For the text-containing cell, return its midpoint in (X, Y) coordinate format. 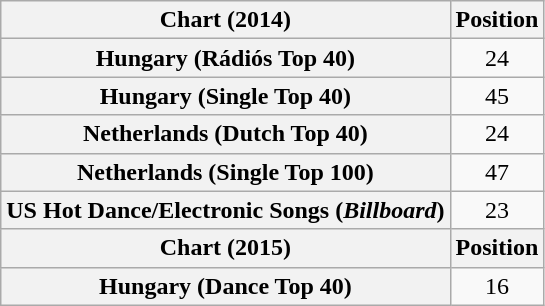
US Hot Dance/Electronic Songs (Billboard) (226, 210)
Hungary (Rádiós Top 40) (226, 58)
Netherlands (Single Top 100) (226, 172)
23 (497, 210)
Hungary (Dance Top 40) (226, 286)
Chart (2014) (226, 20)
Hungary (Single Top 40) (226, 96)
47 (497, 172)
Chart (2015) (226, 248)
16 (497, 286)
45 (497, 96)
Netherlands (Dutch Top 40) (226, 134)
